Return the [x, y] coordinate for the center point of the cell that contains the specified text.  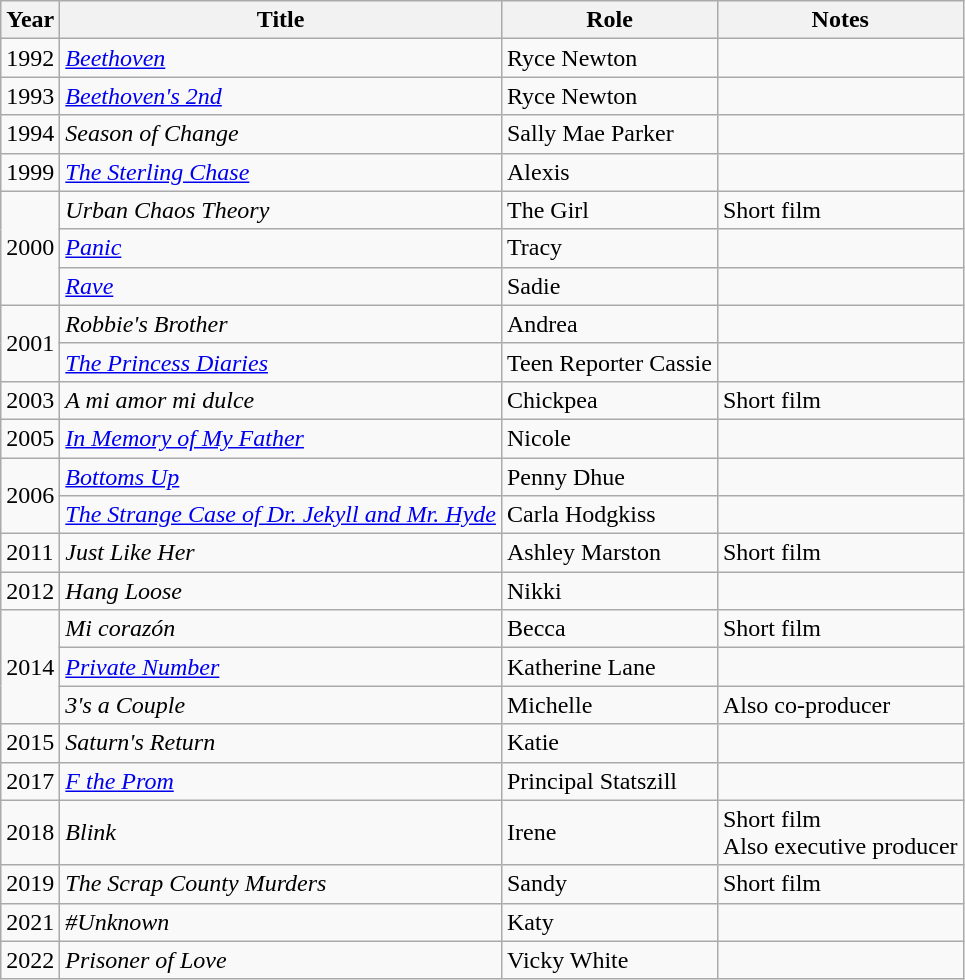
The Scrap County Murders [281, 884]
Penny Dhue [609, 477]
2011 [30, 553]
Rave [281, 286]
Also co-producer [840, 705]
Urban Chaos Theory [281, 210]
1999 [30, 172]
Principal Statszill [609, 781]
2006 [30, 496]
1992 [30, 58]
Tracy [609, 248]
Katherine Lane [609, 667]
Hang Loose [281, 591]
Ashley Marston [609, 553]
Beethoven's 2nd [281, 96]
In Memory of My Father [281, 438]
Nikki [609, 591]
Just Like Her [281, 553]
The Sterling Chase [281, 172]
Robbie's Brother [281, 324]
Year [30, 20]
Alexis [609, 172]
Sally Mae Parker [609, 134]
Title [281, 20]
Season of Change [281, 134]
The Strange Case of Dr. Jekyll and Mr. Hyde [281, 515]
#Unknown [281, 922]
2014 [30, 667]
The Princess Diaries [281, 362]
Katie [609, 743]
Becca [609, 629]
2015 [30, 743]
2001 [30, 343]
Andrea [609, 324]
Sadie [609, 286]
Michelle [609, 705]
Carla Hodgkiss [609, 515]
Role [609, 20]
Blink [281, 832]
Saturn's Return [281, 743]
A mi amor mi dulce [281, 400]
Notes [840, 20]
2017 [30, 781]
F the Prom [281, 781]
The Girl [609, 210]
1993 [30, 96]
2000 [30, 248]
3's a Couple [281, 705]
Prisoner of Love [281, 960]
Short filmAlso executive producer [840, 832]
2018 [30, 832]
Bottoms Up [281, 477]
Mi corazón [281, 629]
Panic [281, 248]
Nicole [609, 438]
Sandy [609, 884]
2012 [30, 591]
Katy [609, 922]
2003 [30, 400]
Beethoven [281, 58]
2022 [30, 960]
2021 [30, 922]
Private Number [281, 667]
2019 [30, 884]
2005 [30, 438]
Chickpea [609, 400]
Teen Reporter Cassie [609, 362]
1994 [30, 134]
Irene [609, 832]
Vicky White [609, 960]
